Return the [x, y] coordinate for the center point of the cell that contains the specified text.  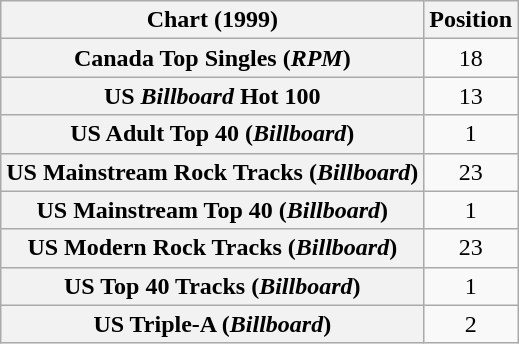
Chart (1999) [212, 20]
Position [471, 20]
US Mainstream Top 40 (Billboard) [212, 210]
18 [471, 58]
US Adult Top 40 (Billboard) [212, 134]
US Modern Rock Tracks (Billboard) [212, 248]
US Mainstream Rock Tracks (Billboard) [212, 172]
2 [471, 324]
US Triple-A (Billboard) [212, 324]
US Top 40 Tracks (Billboard) [212, 286]
US Billboard Hot 100 [212, 96]
Canada Top Singles (RPM) [212, 58]
13 [471, 96]
